Pinpoint the cell where the given text exists, returning its (X, Y) midpoint coordinate. 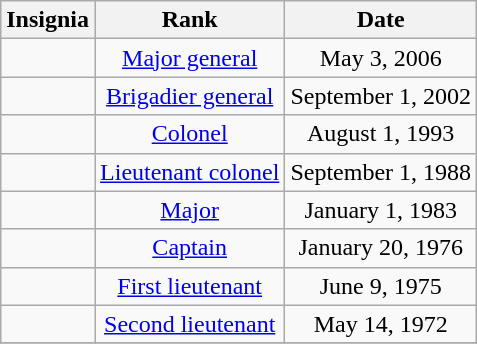
Lieutenant colonel (190, 172)
January 1, 1983 (381, 210)
May 14, 1972 (381, 324)
September 1, 2002 (381, 96)
Date (381, 20)
January 20, 1976 (381, 248)
May 3, 2006 (381, 58)
Captain (190, 248)
September 1, 1988 (381, 172)
August 1, 1993 (381, 134)
First lieutenant (190, 286)
Major (190, 210)
Second lieutenant (190, 324)
Colonel (190, 134)
June 9, 1975 (381, 286)
Brigadier general (190, 96)
Major general (190, 58)
Insignia (48, 20)
Rank (190, 20)
